Identify which cell holds the provided text, then report its [x, y] central coordinate. 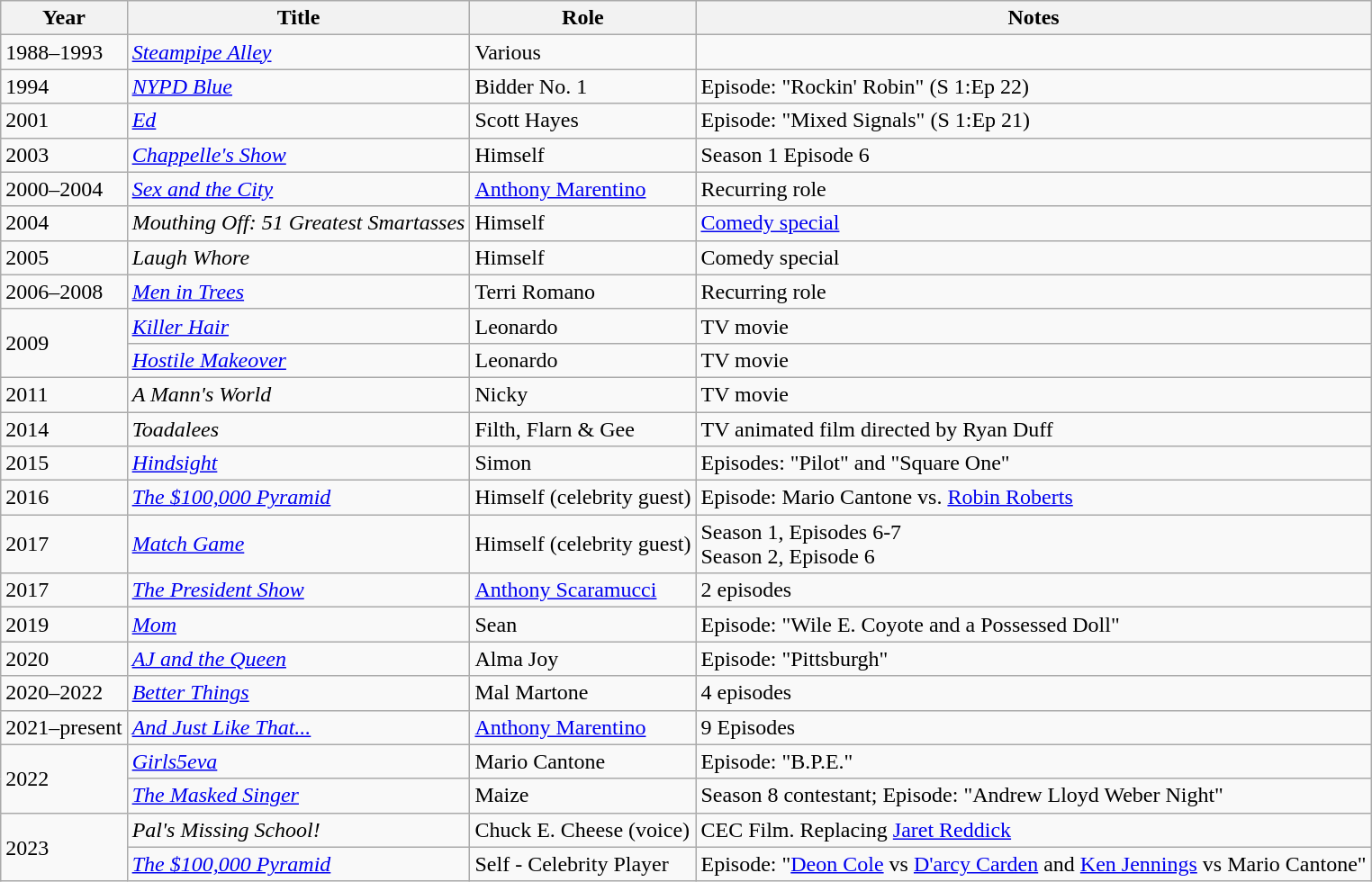
Toadalees [299, 429]
Steampipe Alley [299, 52]
Episode: "Rockin' Robin" (S 1:Ep 22) [1034, 86]
And Just Like That... [299, 727]
4 episodes [1034, 693]
Year [64, 18]
Chappelle's Show [299, 155]
2022 [64, 778]
Hindsight [299, 463]
Mal Martone [583, 693]
2020 [64, 659]
Girls5eva [299, 761]
9 Episodes [1034, 727]
2014 [64, 429]
TV animated film directed by Ryan Duff [1034, 429]
Match Game [299, 544]
2001 [64, 121]
2011 [64, 394]
2000–2004 [64, 189]
Episode: Mario Cantone vs. Robin Roberts [1034, 498]
Self - Celebrity Player [583, 864]
Season 1, Episodes 6-7Season 2, Episode 6 [1034, 544]
Bidder No. 1 [583, 86]
Episode: "Mixed Signals" (S 1:Ep 21) [1034, 121]
Laugh Whore [299, 257]
1988–1993 [64, 52]
The Masked Singer [299, 796]
Episode: "B.P.E." [1034, 761]
Episode: "Deon Cole vs D'arcy Carden and Ken Jennings vs Mario Cantone" [1034, 864]
1994 [64, 86]
Terri Romano [583, 292]
CEC Film. Replacing Jaret Reddick [1034, 830]
Pal's Missing School! [299, 830]
Season 1 Episode 6 [1034, 155]
2015 [64, 463]
Men in Trees [299, 292]
2020–2022 [64, 693]
2023 [64, 847]
2003 [64, 155]
Mom [299, 625]
Title [299, 18]
2016 [64, 498]
NYPD Blue [299, 86]
Episode: "Wile E. Coyote and a Possessed Doll" [1034, 625]
Season 8 contestant; Episode: "Andrew Lloyd Weber Night" [1034, 796]
2004 [64, 223]
Anthony Scaramucci [583, 590]
2009 [64, 343]
Filth, Flarn & Gee [583, 429]
A Mann's World [299, 394]
Ed [299, 121]
Hostile Makeover [299, 360]
2005 [64, 257]
Maize [583, 796]
2021–present [64, 727]
Role [583, 18]
Better Things [299, 693]
Scott Hayes [583, 121]
2 episodes [1034, 590]
Mario Cantone [583, 761]
Alma Joy [583, 659]
Simon [583, 463]
Nicky [583, 394]
Episode: "Pittsburgh" [1034, 659]
Notes [1034, 18]
Mouthing Off: 51 Greatest Smartasses [299, 223]
Chuck E. Cheese (voice) [583, 830]
AJ and the Queen [299, 659]
Killer Hair [299, 326]
The President Show [299, 590]
Episodes: "Pilot" and "Square One" [1034, 463]
Various [583, 52]
Sean [583, 625]
2019 [64, 625]
2006–2008 [64, 292]
Sex and the City [299, 189]
